Provide the [X, Y] coordinate of the cell's center where the given text is located.  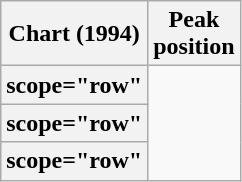
Peakposition [194, 34]
Chart (1994) [74, 34]
